Capture the cell that displays the provided text and extract its [X, Y] central coordinate. 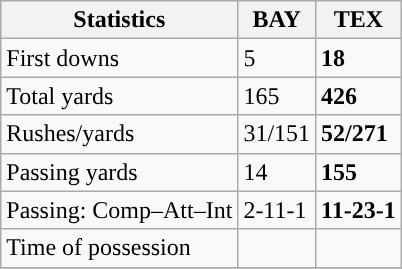
426 [359, 96]
5 [277, 58]
BAY [277, 20]
Passing yards [120, 172]
14 [277, 172]
155 [359, 172]
165 [277, 96]
Rushes/yards [120, 134]
31/151 [277, 134]
TEX [359, 20]
18 [359, 58]
Total yards [120, 96]
Time of possession [120, 248]
52/271 [359, 134]
First downs [120, 58]
11-23-1 [359, 210]
Passing: Comp–Att–Int [120, 210]
Statistics [120, 20]
2-11-1 [277, 210]
